For the text-containing cell, return its midpoint in [x, y] coordinate format. 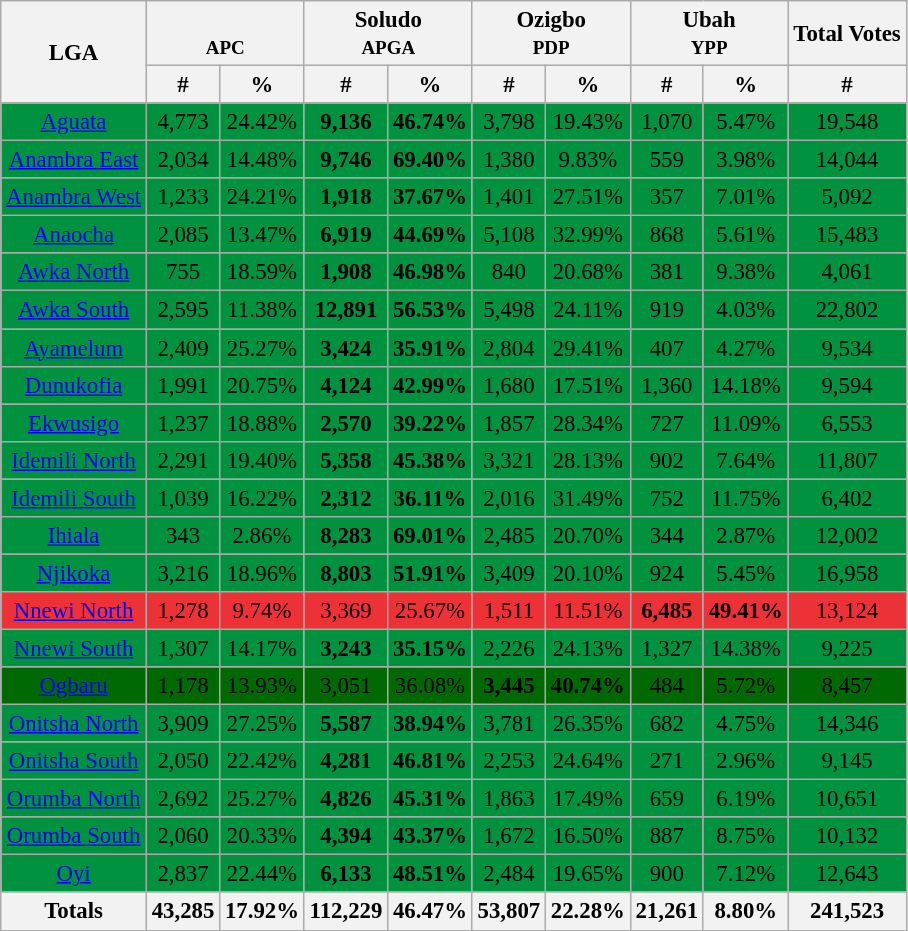
46.74% [430, 122]
755 [182, 273]
381 [666, 273]
2,570 [346, 423]
924 [666, 573]
6,402 [847, 498]
10,651 [847, 799]
1,278 [182, 611]
3,369 [346, 611]
2,692 [182, 799]
3.98% [746, 160]
4,124 [346, 385]
11,807 [847, 460]
1,991 [182, 385]
1,863 [508, 799]
Anaocha [74, 235]
3,909 [182, 724]
22.44% [262, 874]
8,457 [847, 686]
9.38% [746, 273]
Awka North [74, 273]
39.22% [430, 423]
1,680 [508, 385]
5,108 [508, 235]
43,285 [182, 912]
18.96% [262, 573]
19.65% [588, 874]
25.67% [430, 611]
19,548 [847, 122]
13.47% [262, 235]
5,498 [508, 310]
9.83% [588, 160]
9,225 [847, 648]
69.40% [430, 160]
36.08% [430, 686]
69.01% [430, 536]
LGA [74, 52]
12,002 [847, 536]
42.99% [430, 385]
46.81% [430, 761]
6,553 [847, 423]
9,145 [847, 761]
2,804 [508, 348]
5.47% [746, 122]
1,918 [346, 197]
8,803 [346, 573]
APC [225, 34]
17.51% [588, 385]
900 [666, 874]
19.40% [262, 460]
14.17% [262, 648]
5,587 [346, 724]
1,233 [182, 197]
5.45% [746, 573]
1,511 [508, 611]
271 [666, 761]
SoludoAPGA [388, 34]
4.27% [746, 348]
46.98% [430, 273]
Onitsha South [74, 761]
20.75% [262, 385]
53,807 [508, 912]
407 [666, 348]
1,857 [508, 423]
Totals [74, 912]
12,643 [847, 874]
44.69% [430, 235]
38.94% [430, 724]
241,523 [847, 912]
16.50% [588, 836]
6,133 [346, 874]
4,281 [346, 761]
9,594 [847, 385]
868 [666, 235]
14.48% [262, 160]
2,034 [182, 160]
1,327 [666, 648]
40.74% [588, 686]
22.42% [262, 761]
Anambra West [74, 197]
5.72% [746, 686]
727 [666, 423]
1,070 [666, 122]
24.21% [262, 197]
18.59% [262, 273]
1,401 [508, 197]
3,424 [346, 348]
Nnewi South [74, 648]
840 [508, 273]
2,484 [508, 874]
887 [666, 836]
9,534 [847, 348]
Total Votes [847, 34]
27.51% [588, 197]
2,595 [182, 310]
Oyi [74, 874]
14.18% [746, 385]
43.37% [430, 836]
9,746 [346, 160]
1,908 [346, 273]
UbahYPP [709, 34]
36.11% [430, 498]
5,358 [346, 460]
2,253 [508, 761]
16,958 [847, 573]
16.22% [262, 498]
3,321 [508, 460]
2,226 [508, 648]
7.01% [746, 197]
49.41% [746, 611]
Ayamelum [74, 348]
344 [666, 536]
1,307 [182, 648]
3,243 [346, 648]
2,291 [182, 460]
Njikoka [74, 573]
3,051 [346, 686]
24.11% [588, 310]
46.47% [430, 912]
Dunukofia [74, 385]
2,016 [508, 498]
Anambra East [74, 160]
20.70% [588, 536]
112,229 [346, 912]
Idemili South [74, 498]
7.12% [746, 874]
11.75% [746, 498]
3,798 [508, 122]
20.68% [588, 273]
48.51% [430, 874]
752 [666, 498]
13.93% [262, 686]
2.86% [262, 536]
4,826 [346, 799]
559 [666, 160]
484 [666, 686]
343 [182, 536]
1,672 [508, 836]
11.09% [746, 423]
Orumba North [74, 799]
1,380 [508, 160]
Awka South [74, 310]
10,132 [847, 836]
17.49% [588, 799]
28.13% [588, 460]
7.64% [746, 460]
35.15% [430, 648]
24.64% [588, 761]
1,360 [666, 385]
Idemili North [74, 460]
45.38% [430, 460]
20.33% [262, 836]
357 [666, 197]
8.75% [746, 836]
31.49% [588, 498]
11.38% [262, 310]
9,136 [346, 122]
2,085 [182, 235]
8.80% [746, 912]
24.42% [262, 122]
32.99% [588, 235]
24.13% [588, 648]
OzigboPDP [551, 34]
2,050 [182, 761]
29.41% [588, 348]
Ihiala [74, 536]
3,781 [508, 724]
2,409 [182, 348]
4,061 [847, 273]
51.91% [430, 573]
2,312 [346, 498]
2,837 [182, 874]
4,394 [346, 836]
2.87% [746, 536]
21,261 [666, 912]
4.75% [746, 724]
45.31% [430, 799]
902 [666, 460]
17.92% [262, 912]
659 [666, 799]
2.96% [746, 761]
Nnewi North [74, 611]
9.74% [262, 611]
11.51% [588, 611]
19.43% [588, 122]
1,237 [182, 423]
3,216 [182, 573]
Onitsha North [74, 724]
13,124 [847, 611]
682 [666, 724]
2,060 [182, 836]
22.28% [588, 912]
14.38% [746, 648]
5,092 [847, 197]
5.61% [746, 235]
8,283 [346, 536]
1,039 [182, 498]
1,178 [182, 686]
56.53% [430, 310]
6,485 [666, 611]
22,802 [847, 310]
6,919 [346, 235]
20.10% [588, 573]
18.88% [262, 423]
26.35% [588, 724]
6.19% [746, 799]
Aguata [74, 122]
37.67% [430, 197]
14,346 [847, 724]
27.25% [262, 724]
28.34% [588, 423]
2,485 [508, 536]
35.91% [430, 348]
Ekwusigo [74, 423]
15,483 [847, 235]
12,891 [346, 310]
4,773 [182, 122]
3,445 [508, 686]
4.03% [746, 310]
919 [666, 310]
3,409 [508, 573]
Ogbaru [74, 686]
14,044 [847, 160]
Orumba South [74, 836]
